Capture the cell that displays the provided text and extract its (X, Y) central coordinate. 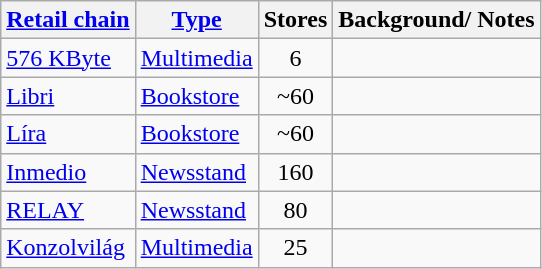
Retail chain (68, 20)
576 KByte (68, 58)
Stores (296, 20)
6 (296, 58)
Background/ Notes (436, 20)
Konzolvilág (68, 248)
Inmedio (68, 172)
RELAY (68, 210)
25 (296, 248)
80 (296, 210)
Type (196, 20)
160 (296, 172)
Líra (68, 134)
Libri (68, 96)
